Search for the cell housing the specified text and yield its [X, Y] center coordinate. 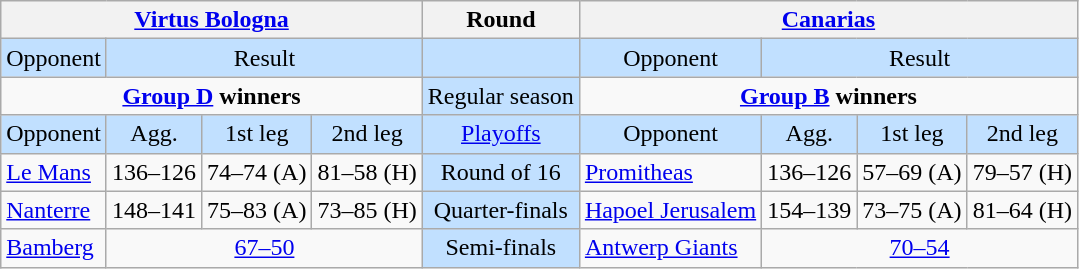
81–58 (H) [367, 172]
148–141 [154, 210]
Round [500, 20]
67–50 [264, 248]
Promitheas [670, 172]
57–69 (A) [912, 172]
Antwerp Giants [670, 248]
Quarter-finals [500, 210]
73–85 (H) [367, 210]
Semi-finals [500, 248]
Group D winners [212, 96]
Canarias [828, 20]
81–64 (H) [1022, 210]
Playoffs [500, 134]
74–74 (A) [257, 172]
Virtus Bologna [212, 20]
70–54 [920, 248]
Hapoel Jerusalem [670, 210]
Le Mans [54, 172]
Nanterre [54, 210]
79–57 (H) [1022, 172]
Regular season [500, 96]
Round of 16 [500, 172]
73–75 (A) [912, 210]
Bamberg [54, 248]
Group B winners [828, 96]
75–83 (A) [257, 210]
154–139 [810, 210]
